Search for the cell housing the specified text and yield its (x, y) center coordinate. 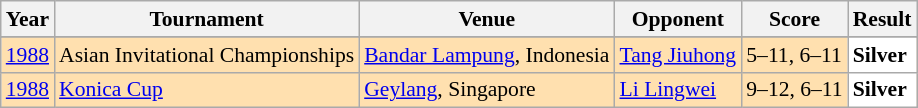
Konica Cup (206, 90)
Li Lingwei (678, 90)
Asian Invitational Championships (206, 55)
Year (28, 19)
Bandar Lampung, Indonesia (486, 55)
Tournament (206, 19)
Opponent (678, 19)
Venue (486, 19)
9–12, 6–11 (794, 90)
Tang Jiuhong (678, 55)
Geylang, Singapore (486, 90)
Score (794, 19)
5–11, 6–11 (794, 55)
Result (882, 19)
